Pinpoint the cell where the given text exists, returning its (X, Y) midpoint coordinate. 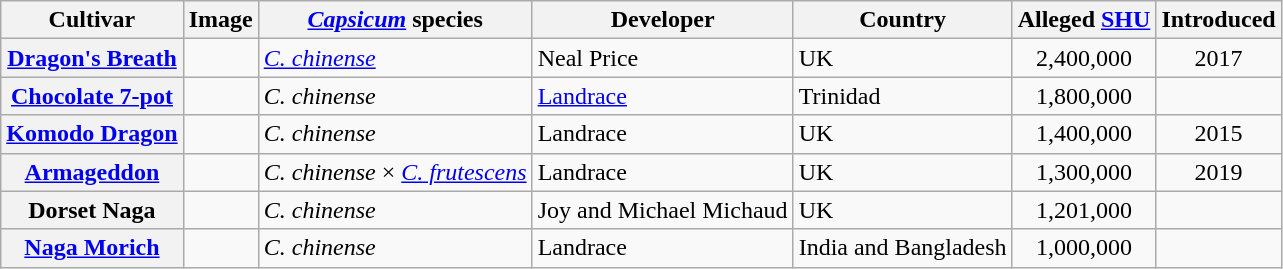
C. chinense × C. frutescens (395, 172)
Capsicum species (395, 20)
Naga Morich (92, 248)
Cultivar (92, 20)
Chocolate 7-pot (92, 96)
Neal Price (662, 58)
Developer (662, 20)
1,400,000 (1084, 134)
2015 (1218, 134)
1,000,000 (1084, 248)
2,400,000 (1084, 58)
Image (220, 20)
2019 (1218, 172)
1,300,000 (1084, 172)
Armageddon (92, 172)
India and Bangladesh (902, 248)
Trinidad (902, 96)
2017 (1218, 58)
Alleged SHU (1084, 20)
Komodo Dragon (92, 134)
1,201,000 (1084, 210)
Dorset Naga (92, 210)
Joy and Michael Michaud (662, 210)
Country (902, 20)
Dragon's Breath (92, 58)
1,800,000 (1084, 96)
Introduced (1218, 20)
